Capture the cell that displays the provided text and extract its [x, y] central coordinate. 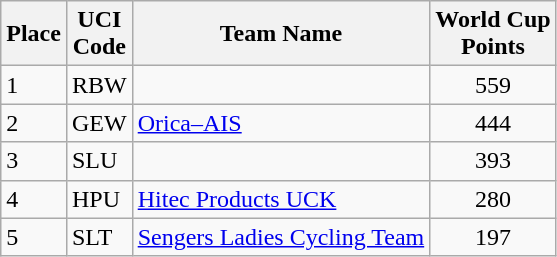
444 [493, 123]
393 [493, 161]
SLT [99, 237]
HPU [99, 199]
SLU [99, 161]
Sengers Ladies Cycling Team [281, 237]
Team Name [281, 34]
2 [34, 123]
Orica–AIS [281, 123]
UCICode [99, 34]
GEW [99, 123]
Hitec Products UCK [281, 199]
197 [493, 237]
5 [34, 237]
559 [493, 85]
280 [493, 199]
4 [34, 199]
Place [34, 34]
RBW [99, 85]
World CupPoints [493, 34]
1 [34, 85]
3 [34, 161]
